Pinpoint the cell where the given text exists, returning its [x, y] midpoint coordinate. 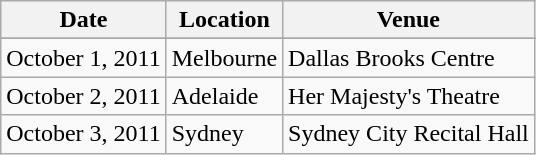
Melbourne [224, 58]
October 3, 2011 [84, 134]
Dallas Brooks Centre [409, 58]
Adelaide [224, 96]
Sydney City Recital Hall [409, 134]
October 2, 2011 [84, 96]
Her Majesty's Theatre [409, 96]
Location [224, 20]
Sydney [224, 134]
Date [84, 20]
October 1, 2011 [84, 58]
Venue [409, 20]
